Capture the cell that displays the provided text and extract its (X, Y) central coordinate. 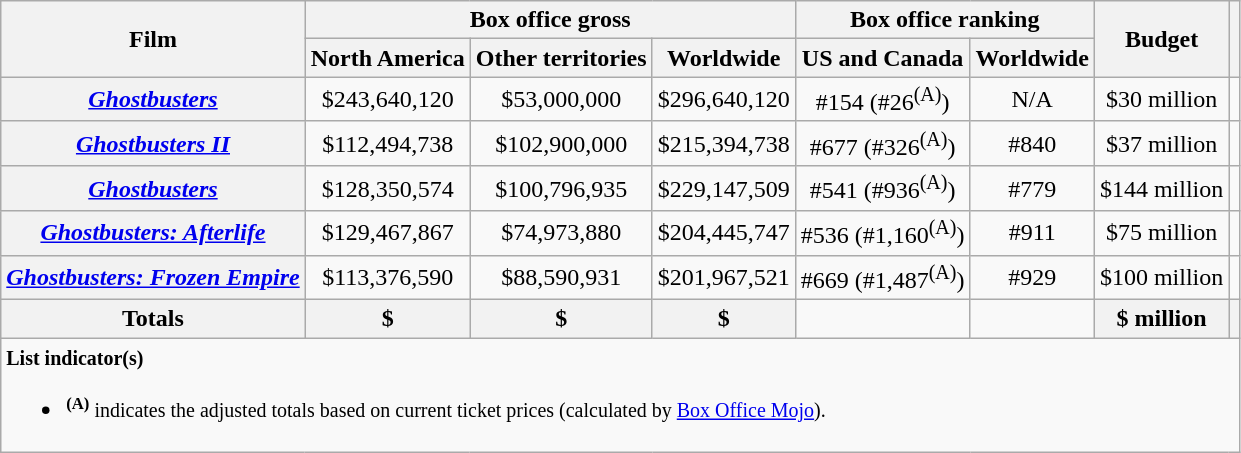
$88,590,931 (561, 278)
$113,376,590 (388, 278)
$100 million (1161, 278)
$215,394,738 (724, 144)
List indicator(s)(A) indicates the adjusted totals based on current ticket prices (calculated by Box Office Mojo). (620, 396)
#779 (1032, 188)
Other territories (561, 58)
$129,467,867 (388, 234)
$112,494,738 (388, 144)
$144 million (1161, 188)
$128,350,574 (388, 188)
N/A (1032, 100)
$102,900,000 (561, 144)
$296,640,120 (724, 100)
$30 million (1161, 100)
$53,000,000 (561, 100)
$100,796,935 (561, 188)
US and Canada (882, 58)
#541 (#936(A)) (882, 188)
North America (388, 58)
$243,640,120 (388, 100)
Totals (153, 319)
Box office ranking (944, 20)
Budget (1161, 39)
Ghostbusters: Frozen Empire (153, 278)
#154 (#26(A)) (882, 100)
$229,147,509 (724, 188)
#840 (1032, 144)
$37 million (1161, 144)
#911 (1032, 234)
$ million (1161, 319)
#536 (#1,160(A)) (882, 234)
$201,967,521 (724, 278)
Ghostbusters: Afterlife (153, 234)
$75 million (1161, 234)
Box office gross (550, 20)
#677 (#326(A)) (882, 144)
#669 (#1,487(A)) (882, 278)
$74,973,880 (561, 234)
Film (153, 39)
$204,445,747 (724, 234)
Ghostbusters II (153, 144)
#929 (1032, 278)
